Capture the cell that displays the provided text and extract its (x, y) central coordinate. 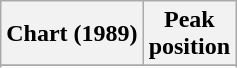
Peakposition (189, 34)
Chart (1989) (72, 34)
